Locate the cell with the specified text and output its (X, Y) center coordinate. 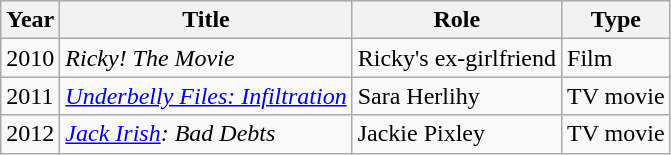
Year (30, 20)
Title (206, 20)
Film (616, 58)
Role (456, 20)
Jackie Pixley (456, 134)
2010 (30, 58)
Sara Herlihy (456, 96)
2011 (30, 96)
Underbelly Files: Infiltration (206, 96)
Type (616, 20)
Ricky! The Movie (206, 58)
Jack Irish: Bad Debts (206, 134)
Ricky's ex-girlfriend (456, 58)
2012 (30, 134)
